Find where the given text appears and provide that cell's center as [X, Y] coordinate. 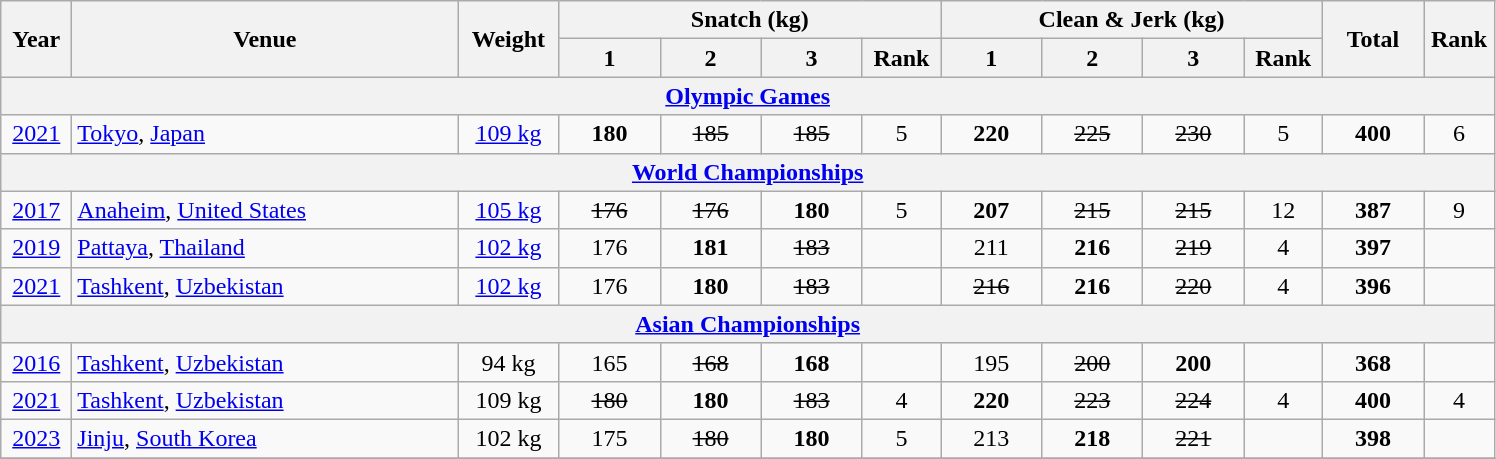
224 [1194, 400]
225 [1092, 134]
2016 [36, 362]
Pattaya, Thailand [265, 248]
Olympic Games [748, 96]
Asian Championships [748, 324]
175 [610, 438]
Clean & Jerk (kg) [1132, 20]
211 [992, 248]
223 [1092, 400]
12 [1284, 210]
398 [1372, 438]
Total [1372, 39]
6 [1460, 134]
2023 [36, 438]
219 [1194, 248]
195 [992, 362]
397 [1372, 248]
230 [1194, 134]
2019 [36, 248]
Anaheim, United States [265, 210]
Year [36, 39]
World Championships [748, 172]
218 [1092, 438]
9 [1460, 210]
221 [1194, 438]
Venue [265, 39]
105 kg [508, 210]
Weight [508, 39]
Tokyo, Japan [265, 134]
387 [1372, 210]
Jinju, South Korea [265, 438]
Snatch (kg) [750, 20]
181 [710, 248]
165 [610, 362]
2017 [36, 210]
94 kg [508, 362]
368 [1372, 362]
207 [992, 210]
213 [992, 438]
396 [1372, 286]
